Return [x, y] of the center of cell containing provided text 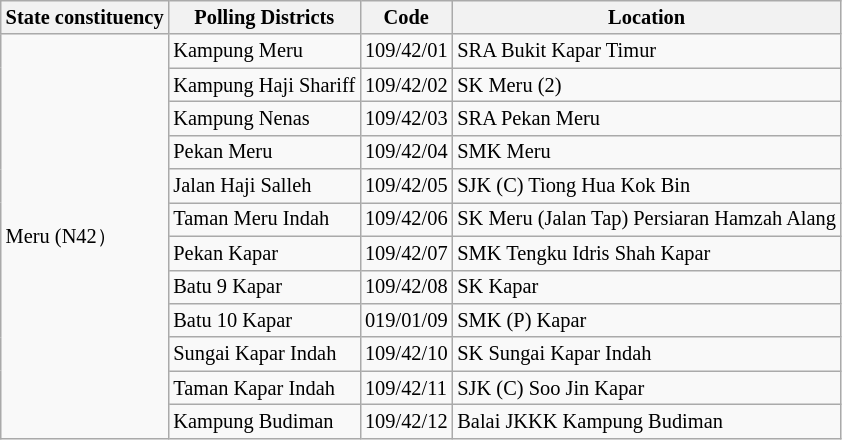
SK Kapar [646, 287]
Code [406, 17]
SK Meru (2) [646, 85]
109/42/04 [406, 152]
Batu 10 Kapar [264, 320]
SMK (P) Kapar [646, 320]
Kampung Meru [264, 51]
SK Meru (Jalan Tap) Persiaran Hamzah Alang [646, 219]
Batu 9 Kapar [264, 287]
109/42/02 [406, 85]
Kampung Nenas [264, 118]
SJK (C) Tiong Hua Kok Bin [646, 186]
Kampung Haji Shariff [264, 85]
019/01/09 [406, 320]
State constituency [85, 17]
109/42/03 [406, 118]
109/42/05 [406, 186]
Sungai Kapar Indah [264, 354]
SMK Meru [646, 152]
SRA Bukit Kapar Timur [646, 51]
Meru (N42） [85, 236]
Taman Kapar Indah [264, 388]
Pekan Kapar [264, 253]
Polling Districts [264, 17]
109/42/12 [406, 421]
109/42/08 [406, 287]
109/42/11 [406, 388]
SRA Pekan Meru [646, 118]
Jalan Haji Salleh [264, 186]
109/42/07 [406, 253]
Balai JKKK Kampung Budiman [646, 421]
109/42/10 [406, 354]
SJK (C) Soo Jin Kapar [646, 388]
Kampung Budiman [264, 421]
SMK Tengku Idris Shah Kapar [646, 253]
SK Sungai Kapar Indah [646, 354]
Location [646, 17]
Pekan Meru [264, 152]
Taman Meru Indah [264, 219]
109/42/06 [406, 219]
109/42/01 [406, 51]
